Extract the [x, y] coordinate from the center of the cell holding the provided text.  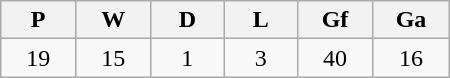
P [38, 20]
40 [335, 58]
19 [38, 58]
Ga [411, 20]
3 [260, 58]
16 [411, 58]
W [114, 20]
15 [114, 58]
D [188, 20]
L [260, 20]
Gf [335, 20]
1 [188, 58]
